Search for the cell housing the specified text and yield its [x, y] center coordinate. 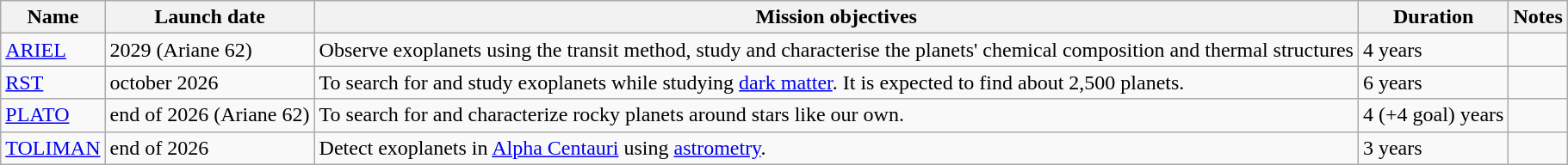
2029 (Ariane 62) [210, 50]
Detect exoplanets in Alpha Centauri using astrometry. [836, 148]
Observe exoplanets using the transit method, study and characterise the planets' chemical composition and thermal structures [836, 50]
Mission objectives [836, 17]
TOLIMAN [53, 148]
end of 2026 [210, 148]
6 years [1433, 82]
4 (+4 goal) years [1433, 115]
october 2026 [210, 82]
4 years [1433, 50]
RST [53, 82]
Name [53, 17]
Duration [1433, 17]
PLATO [53, 115]
Launch date [210, 17]
Notes [1538, 17]
To search for and study exoplanets while studying dark matter. It is expected to find about 2,500 planets. [836, 82]
ARIEL [53, 50]
3 years [1433, 148]
To search for and characterize rocky planets around stars like our own. [836, 115]
end of 2026 (Ariane 62) [210, 115]
